Determine the [x, y] coordinate at the center of the cell enclosing the given text.  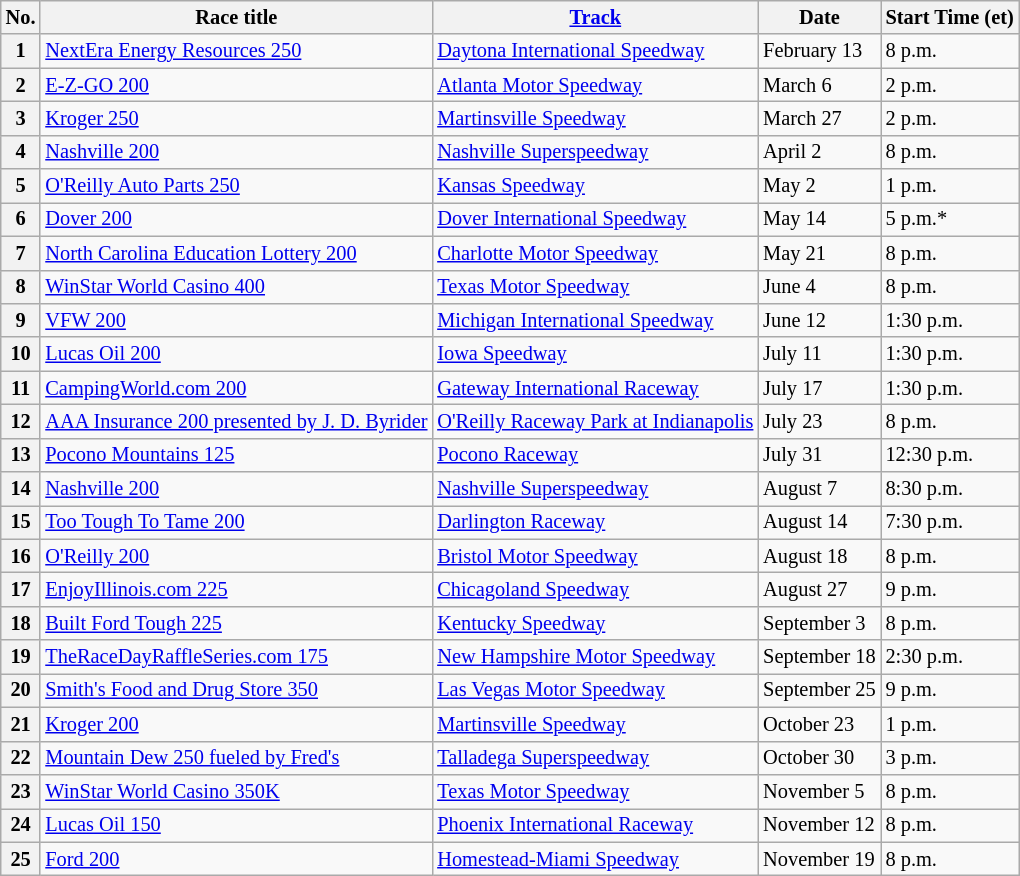
12:30 p.m. [950, 455]
Dover 200 [236, 219]
November 19 [819, 859]
March 6 [819, 85]
Kansas Speedway [595, 186]
Darlington Raceway [595, 522]
Kentucky Speedway [595, 623]
Atlanta Motor Speedway [595, 85]
Michigan International Speedway [595, 320]
Date [819, 17]
CampingWorld.com 200 [236, 388]
September 18 [819, 657]
7:30 p.m. [950, 522]
4 [21, 152]
8:30 p.m. [950, 489]
11 [21, 388]
November 12 [819, 825]
7 [21, 253]
Charlotte Motor Speedway [595, 253]
O'Reilly 200 [236, 556]
April 2 [819, 152]
July 11 [819, 354]
May 21 [819, 253]
17 [21, 589]
June 12 [819, 320]
EnjoyIllinois.com 225 [236, 589]
July 31 [819, 455]
July 23 [819, 421]
Built Ford Tough 225 [236, 623]
Gateway International Raceway [595, 388]
22 [21, 758]
July 17 [819, 388]
13 [21, 455]
November 5 [819, 791]
October 30 [819, 758]
O'Reilly Raceway Park at Indianapolis [595, 421]
October 23 [819, 724]
Iowa Speedway [595, 354]
23 [21, 791]
June 4 [819, 287]
May 2 [819, 186]
Homestead-Miami Speedway [595, 859]
Kroger 250 [236, 118]
2:30 p.m. [950, 657]
No. [21, 17]
Track [595, 17]
TheRaceDayRaffleSeries.com 175 [236, 657]
Kroger 200 [236, 724]
Too Tough To Tame 200 [236, 522]
Start Time (et) [950, 17]
August 18 [819, 556]
15 [21, 522]
WinStar World Casino 400 [236, 287]
May 14 [819, 219]
February 13 [819, 51]
14 [21, 489]
3 p.m. [950, 758]
Race title [236, 17]
Ford 200 [236, 859]
Talladega Superspeedway [595, 758]
6 [21, 219]
September 3 [819, 623]
August 27 [819, 589]
Phoenix International Raceway [595, 825]
Dover International Speedway [595, 219]
2 [21, 85]
Smith's Food and Drug Store 350 [236, 690]
Lucas Oil 150 [236, 825]
September 25 [819, 690]
Pocono Mountains 125 [236, 455]
WinStar World Casino 350K [236, 791]
1 [21, 51]
E-Z-GO 200 [236, 85]
AAA Insurance 200 presented by J. D. Byrider [236, 421]
8 [21, 287]
3 [21, 118]
VFW 200 [236, 320]
August 14 [819, 522]
12 [21, 421]
Las Vegas Motor Speedway [595, 690]
20 [21, 690]
Daytona International Speedway [595, 51]
19 [21, 657]
O'Reilly Auto Parts 250 [236, 186]
18 [21, 623]
5 [21, 186]
New Hampshire Motor Speedway [595, 657]
NextEra Energy Resources 250 [236, 51]
Mountain Dew 250 fueled by Fred's [236, 758]
Pocono Raceway [595, 455]
9 [21, 320]
5 p.m.* [950, 219]
Lucas Oil 200 [236, 354]
16 [21, 556]
21 [21, 724]
24 [21, 825]
Chicagoland Speedway [595, 589]
Bristol Motor Speedway [595, 556]
25 [21, 859]
March 27 [819, 118]
10 [21, 354]
North Carolina Education Lottery 200 [236, 253]
August 7 [819, 489]
